Pinpoint the cell where the given text exists, returning its (X, Y) midpoint coordinate. 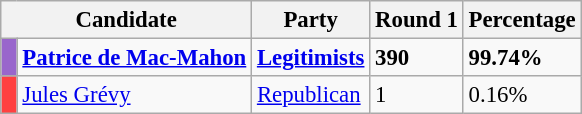
Percentage (522, 20)
Republican (311, 95)
Party (311, 20)
99.74% (522, 58)
Round 1 (417, 20)
0.16% (522, 95)
390 (417, 58)
Legitimists (311, 58)
1 (417, 95)
Jules Grévy (134, 95)
Patrice de Mac-Mahon (134, 58)
Candidate (126, 20)
